Find where the given text appears and provide that cell's center as (X, Y) coordinate. 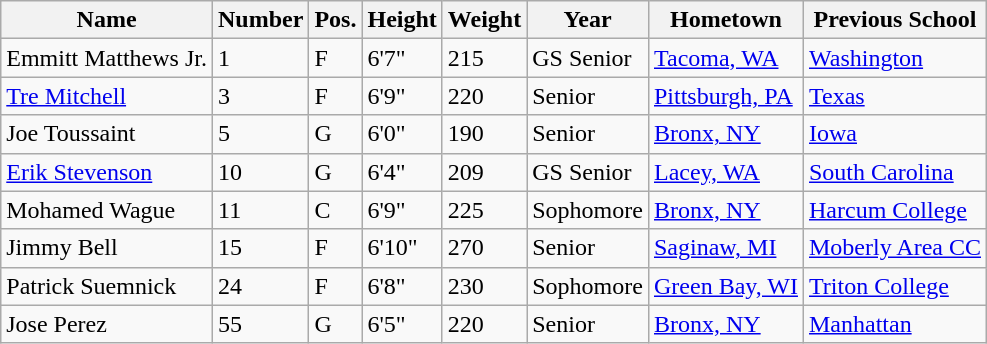
Tacoma, WA (726, 58)
Tre Mitchell (107, 96)
209 (484, 172)
Height (402, 20)
Name (107, 20)
Pittsburgh, PA (726, 96)
190 (484, 134)
15 (260, 248)
1 (260, 58)
6'10" (402, 248)
Saginaw, MI (726, 248)
225 (484, 210)
C (336, 210)
Previous School (894, 20)
Emmitt Matthews Jr. (107, 58)
24 (260, 286)
Hometown (726, 20)
6'5" (402, 324)
230 (484, 286)
Pos. (336, 20)
3 (260, 96)
Texas (894, 96)
Jimmy Bell (107, 248)
11 (260, 210)
Erik Stevenson (107, 172)
Manhattan (894, 324)
Iowa (894, 134)
South Carolina (894, 172)
Green Bay, WI (726, 286)
5 (260, 134)
Lacey, WA (726, 172)
Year (588, 20)
Joe Toussaint (107, 134)
Jose Perez (107, 324)
Moberly Area CC (894, 248)
270 (484, 248)
6'7" (402, 58)
215 (484, 58)
Number (260, 20)
10 (260, 172)
Triton College (894, 286)
Mohamed Wague (107, 210)
6'8" (402, 286)
6'4" (402, 172)
55 (260, 324)
6'0" (402, 134)
Weight (484, 20)
Washington (894, 58)
Patrick Suemnick (107, 286)
Harcum College (894, 210)
